Capture the cell that displays the provided text and extract its (X, Y) central coordinate. 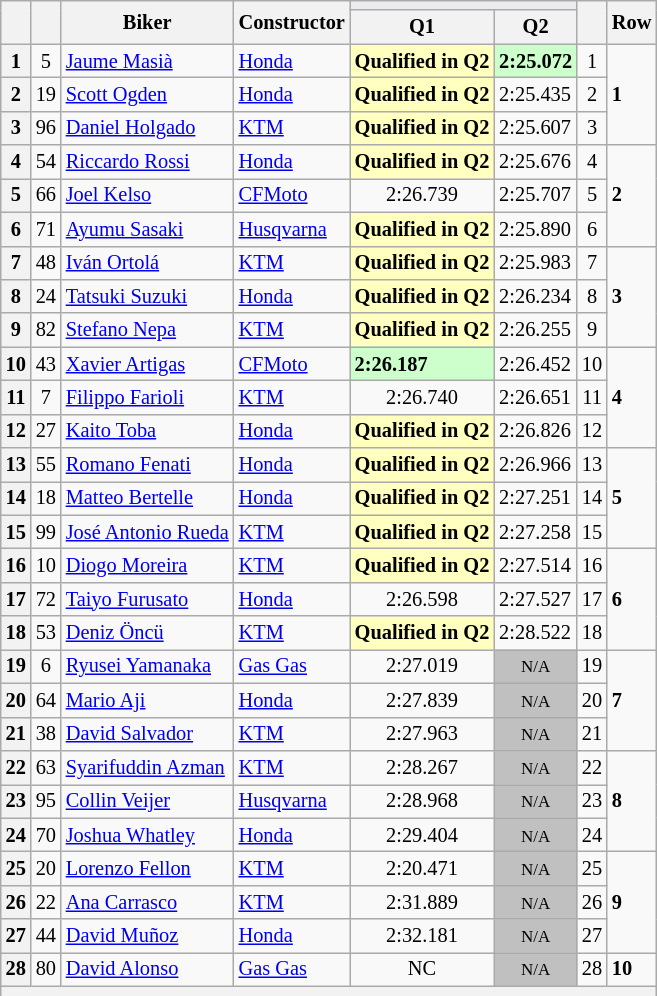
2:25.072 (536, 61)
44 (46, 936)
2:25.890 (536, 229)
2:26.452 (536, 364)
Ryusei Yamanaka (148, 666)
Constructor (292, 22)
2:25.983 (536, 263)
2:20.471 (422, 868)
2:27.019 (422, 666)
71 (46, 229)
Romano Fenati (148, 465)
2:32.181 (422, 936)
Row (632, 22)
Q1 (422, 27)
70 (46, 835)
2:25.607 (536, 128)
2:26.651 (536, 397)
2:28.267 (422, 767)
2:26.234 (536, 296)
2:27.514 (536, 565)
48 (46, 263)
Riccardo Rossi (148, 162)
Taiyo Furusato (148, 599)
David Salvador (148, 734)
Filippo Farioli (148, 397)
Lorenzo Fellon (148, 868)
Q2 (536, 27)
Scott Ogden (148, 94)
Deniz Öncü (148, 633)
72 (46, 599)
Tatsuki Suzuki (148, 296)
2:27.251 (536, 498)
2:26.739 (422, 195)
Matteo Bertelle (148, 498)
64 (46, 700)
Xavier Artigas (148, 364)
63 (46, 767)
96 (46, 128)
Joshua Whatley (148, 835)
2:26.598 (422, 599)
53 (46, 633)
Ana Carrasco (148, 902)
Iván Ortolá (148, 263)
Mario Aji (148, 700)
Kaito Toba (148, 431)
Diogo Moreira (148, 565)
2:26.826 (536, 431)
Jaume Masià (148, 61)
2:25.707 (536, 195)
Ayumu Sasaki (148, 229)
2:25.435 (536, 94)
2:26.255 (536, 330)
95 (46, 801)
80 (46, 969)
2:28.968 (422, 801)
2:26.740 (422, 397)
NC (422, 969)
2:28.522 (536, 633)
2:29.404 (422, 835)
Daniel Holgado (148, 128)
José Antonio Rueda (148, 532)
2:25.676 (536, 162)
66 (46, 195)
2:27.527 (536, 599)
82 (46, 330)
David Muñoz (148, 936)
Stefano Nepa (148, 330)
2:27.258 (536, 532)
Biker (148, 22)
Syarifuddin Azman (148, 767)
2:31.889 (422, 902)
54 (46, 162)
38 (46, 734)
2:27.839 (422, 700)
2:26.187 (422, 364)
55 (46, 465)
2:26.966 (536, 465)
Joel Kelso (148, 195)
2:27.963 (422, 734)
99 (46, 532)
Collin Veijer (148, 801)
David Alonso (148, 969)
43 (46, 364)
